Pinpoint the cell where the given text exists, returning its [X, Y] midpoint coordinate. 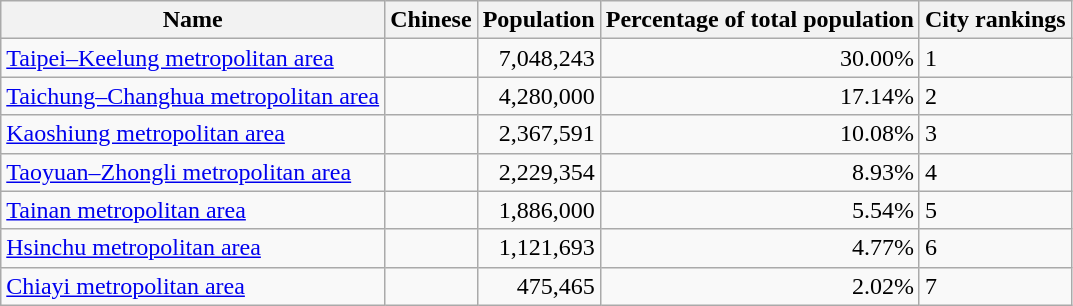
1,886,000 [538, 210]
Hsinchu metropolitan area [193, 248]
2,367,591 [538, 134]
Population [538, 20]
10.08% [760, 134]
Percentage of total population [760, 20]
2.02% [760, 286]
Name [193, 20]
Kaoshiung metropolitan area [193, 134]
Chinese [431, 20]
Taichung–Changhua metropolitan area [193, 96]
Taoyuan–Zhongli metropolitan area [193, 172]
8.93% [760, 172]
1 [995, 58]
7 [995, 286]
4,280,000 [538, 96]
1,121,693 [538, 248]
Taipei–Keelung metropolitan area [193, 58]
2,229,354 [538, 172]
4.77% [760, 248]
7,048,243 [538, 58]
30.00% [760, 58]
Chiayi metropolitan area [193, 286]
5 [995, 210]
475,465 [538, 286]
4 [995, 172]
2 [995, 96]
6 [995, 248]
Tainan metropolitan area [193, 210]
3 [995, 134]
City rankings [995, 20]
17.14% [760, 96]
5.54% [760, 210]
